Locate the cell with the specified text and output its [x, y] center coordinate. 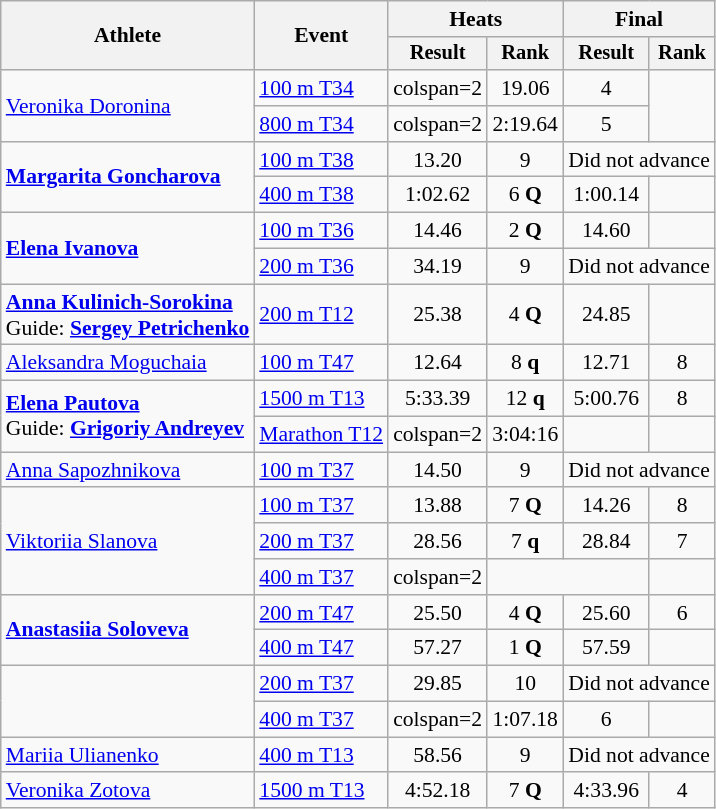
28.56 [438, 541]
7 [682, 541]
200 m T12 [321, 314]
100 m T34 [321, 88]
2:19.64 [525, 124]
Veronika Doronina [128, 106]
4:33.96 [606, 791]
Event [321, 36]
19.06 [525, 88]
57.59 [606, 648]
58.56 [438, 755]
Mariia Ulianenko [128, 755]
34.19 [438, 267]
Heats [476, 19]
5:00.76 [606, 399]
29.85 [438, 684]
14.26 [606, 506]
12.71 [606, 363]
Anna Sapozhnikova [128, 470]
10 [525, 684]
100 m T36 [321, 231]
6 Q [525, 195]
Viktoriia Slanova [128, 542]
8 q [525, 363]
4:52.18 [438, 791]
Margarita Goncharova [128, 178]
14.46 [438, 231]
1 Q [525, 648]
200 m T36 [321, 267]
400 m T47 [321, 648]
1:00.14 [606, 195]
5 [606, 124]
Veronika Zotova [128, 791]
5:33.39 [438, 399]
13.20 [438, 160]
12.64 [438, 363]
28.84 [606, 541]
25.38 [438, 314]
Anastasiia Soloveva [128, 630]
24.85 [606, 314]
100 m T47 [321, 363]
2 Q [525, 231]
Aleksandra Moguchaia [128, 363]
1:02.62 [438, 195]
14.60 [606, 231]
1:07.18 [525, 720]
Marathon T12 [321, 435]
12 q [525, 399]
800 m T34 [321, 124]
13.88 [438, 506]
Anna Kulinich-SorokinaGuide: Sergey Petrichenko [128, 314]
400 m T13 [321, 755]
100 m T38 [321, 160]
3:04:16 [525, 435]
Elena PautovaGuide: Grigoriy Andreyev [128, 416]
14.50 [438, 470]
25.60 [606, 613]
25.50 [438, 613]
Final [639, 19]
200 m T47 [321, 613]
Elena Ivanova [128, 248]
7 q [525, 541]
Athlete [128, 36]
57.27 [438, 648]
400 m T38 [321, 195]
